Find where the given text appears and provide that cell's center as [x, y] coordinate. 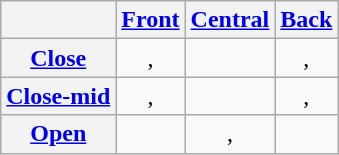
Open [58, 134]
Close [58, 58]
Back [306, 20]
Close-mid [58, 96]
Front [150, 20]
Central [230, 20]
